Identify which cell holds the provided text, then report its [X, Y] central coordinate. 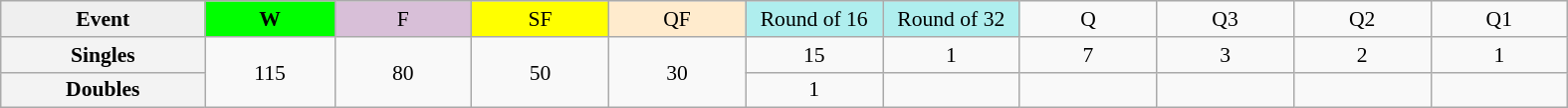
SF [541, 19]
QF [677, 19]
7 [1088, 55]
Q2 [1362, 19]
Q3 [1226, 19]
Event [104, 19]
Q1 [1499, 19]
15 [814, 55]
Q [1088, 19]
50 [541, 72]
Round of 32 [951, 19]
30 [677, 72]
W [270, 19]
3 [1226, 55]
80 [403, 72]
Singles [104, 55]
Round of 16 [814, 19]
Doubles [104, 90]
F [403, 19]
2 [1362, 55]
115 [270, 72]
